Capture the cell that displays the provided text and extract its [x, y] central coordinate. 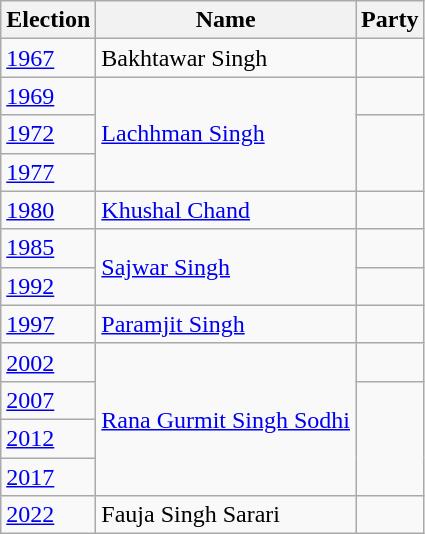
Paramjit Singh [226, 324]
Election [48, 20]
Name [226, 20]
2012 [48, 438]
2022 [48, 515]
Fauja Singh Sarari [226, 515]
Lachhman Singh [226, 134]
1992 [48, 286]
1967 [48, 58]
Rana Gurmit Singh Sodhi [226, 419]
Party [390, 20]
2002 [48, 362]
1972 [48, 134]
1980 [48, 210]
1997 [48, 324]
Khushal Chand [226, 210]
Bakhtawar Singh [226, 58]
1985 [48, 248]
1977 [48, 172]
2017 [48, 477]
1969 [48, 96]
Sajwar Singh [226, 267]
2007 [48, 400]
